Return the [x, y] coordinate for the center point of the cell that contains the specified text.  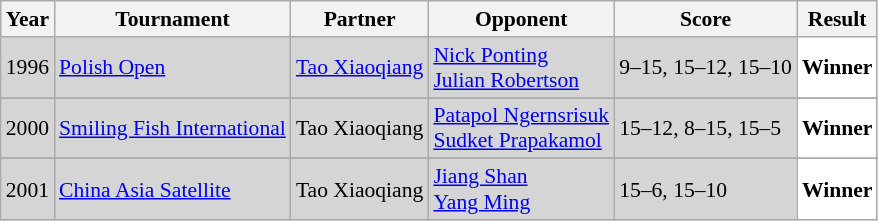
Opponent [521, 19]
9–15, 15–12, 15–10 [706, 68]
Year [28, 19]
China Asia Satellite [172, 190]
15–12, 8–15, 15–5 [706, 128]
15–6, 15–10 [706, 190]
Smiling Fish International [172, 128]
Result [838, 19]
Partner [360, 19]
Tournament [172, 19]
Score [706, 19]
2001 [28, 190]
2000 [28, 128]
Jiang Shan Yang Ming [521, 190]
Nick Ponting Julian Robertson [521, 68]
Patapol Ngernsrisuk Sudket Prapakamol [521, 128]
1996 [28, 68]
Polish Open [172, 68]
